From the cell containing the given text, extract its center point as (X, Y) coordinate. 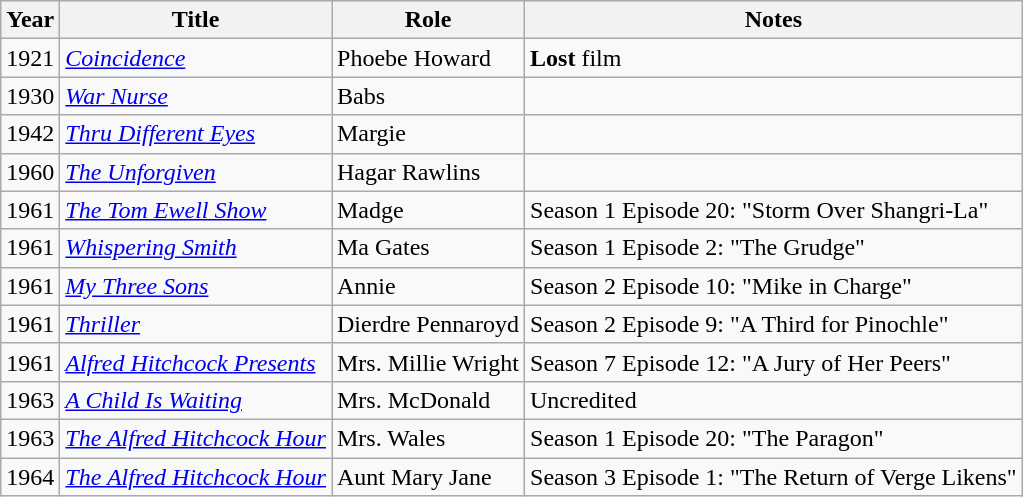
Thru Different Eyes (196, 134)
Season 7 Episode 12: "A Jury of Her Peers" (774, 362)
Coincidence (196, 58)
1921 (30, 58)
A Child Is Waiting (196, 400)
Phoebe Howard (428, 58)
Uncredited (774, 400)
Dierdre Pennaroyd (428, 324)
Hagar Rawlins (428, 172)
The Unforgiven (196, 172)
Mrs. Wales (428, 438)
Lost film (774, 58)
Year (30, 20)
Mrs. McDonald (428, 400)
Alfred Hitchcock Presents (196, 362)
Season 2 Episode 9: "A Third for Pinochle" (774, 324)
Title (196, 20)
Season 1 Episode 20: "Storm Over Shangri-La" (774, 210)
1964 (30, 477)
Babs (428, 96)
Margie (428, 134)
1930 (30, 96)
1960 (30, 172)
Whispering Smith (196, 248)
Madge (428, 210)
Thriller (196, 324)
War Nurse (196, 96)
The Tom Ewell Show (196, 210)
Aunt Mary Jane (428, 477)
Season 2 Episode 10: "Mike in Charge" (774, 286)
Mrs. Millie Wright (428, 362)
1942 (30, 134)
Ma Gates (428, 248)
Annie (428, 286)
Season 1 Episode 20: "The Paragon" (774, 438)
Season 1 Episode 2: "The Grudge" (774, 248)
Notes (774, 20)
My Three Sons (196, 286)
Role (428, 20)
Season 3 Episode 1: "The Return of Verge Likens" (774, 477)
